From the cell containing the given text, extract its center point as (X, Y) coordinate. 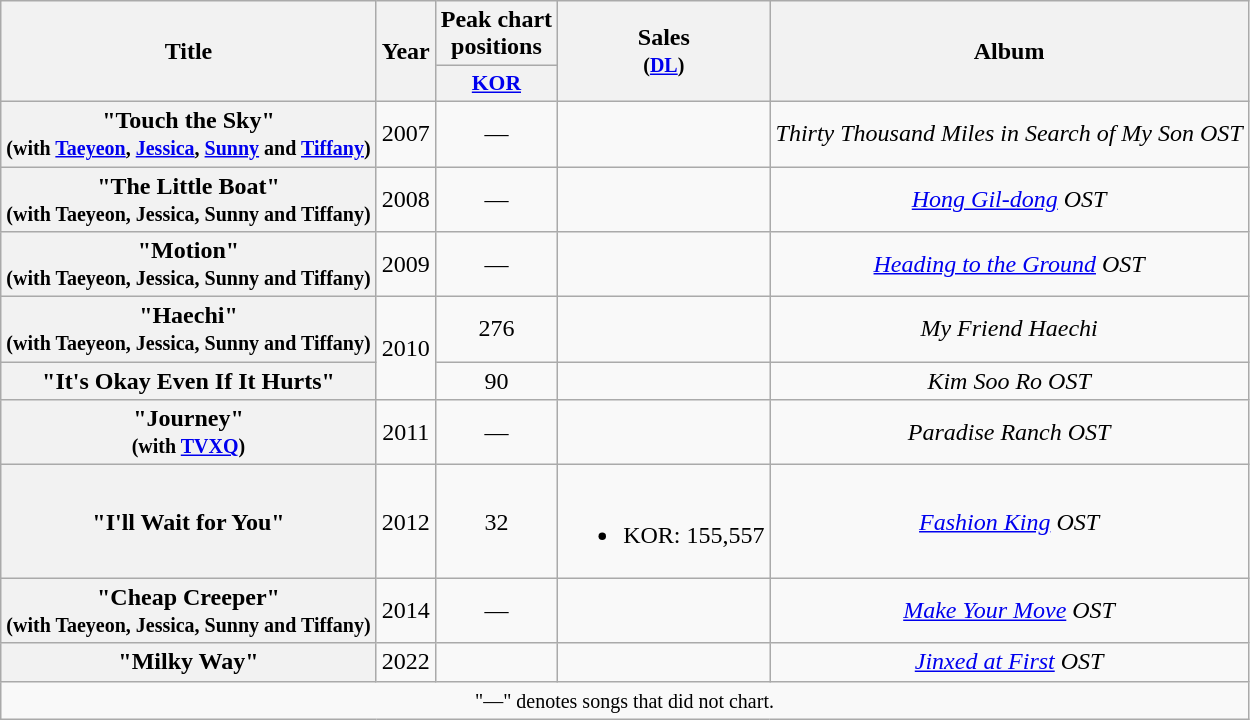
"Motion"(with Taeyeon, Jessica, Sunny and Tiffany) (188, 264)
Fashion King OST (1009, 522)
"—" denotes songs that did not chart. (624, 700)
Kim Soo Ro OST (1009, 381)
"It's Okay Even If It Hurts" (188, 381)
Heading to the Ground OST (1009, 264)
"I'll Wait for You" (188, 522)
2010 (406, 348)
Jinxed at First OST (1009, 662)
My Friend Haechi (1009, 330)
276 (496, 330)
Year (406, 52)
2014 (406, 610)
2009 (406, 264)
2008 (406, 198)
Sales(DL) (664, 52)
2007 (406, 134)
"Haechi"(with Taeyeon, Jessica, Sunny and Tiffany) (188, 330)
Paradise Ranch OST (1009, 432)
"Milky Way" (188, 662)
Album (1009, 52)
"The Little Boat"(with Taeyeon, Jessica, Sunny and Tiffany) (188, 198)
Thirty Thousand Miles in Search of My Son OST (1009, 134)
KOR: 155,557 (664, 522)
"Journey"(with TVXQ) (188, 432)
Peak chartpositions (496, 34)
2022 (406, 662)
32 (496, 522)
Hong Gil-dong OST (1009, 198)
"Touch the Sky"(with Taeyeon, Jessica, Sunny and Tiffany) (188, 134)
90 (496, 381)
2012 (406, 522)
KOR (496, 84)
Title (188, 52)
Make Your Move OST (1009, 610)
"Cheap Creeper"(with Taeyeon, Jessica, Sunny and Tiffany) (188, 610)
2011 (406, 432)
